Pinpoint the cell where the given text exists, returning its [X, Y] midpoint coordinate. 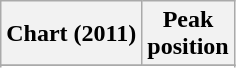
Chart (2011) [72, 34]
Peakposition [188, 34]
